From the cell containing the given text, extract its center point as [X, Y] coordinate. 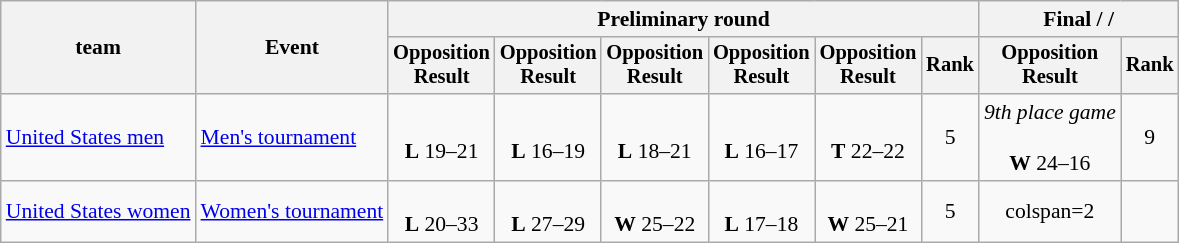
Women's tournament [292, 212]
L 19–21 [442, 138]
Preliminary round [684, 19]
colspan=2 [1050, 212]
W 25–21 [868, 212]
L 18–21 [654, 138]
Men's tournament [292, 138]
L 27–29 [548, 212]
Event [292, 48]
L 16–17 [762, 138]
United States men [98, 138]
T 22–22 [868, 138]
team [98, 48]
W 25–22 [654, 212]
9 [1150, 138]
L 20–33 [442, 212]
United States women [98, 212]
Final / / [1079, 19]
L 16–19 [548, 138]
9th place gameW 24–16 [1050, 138]
L 17–18 [762, 212]
